Detect which cell encompasses the target text, then output its [X, Y] center coordinate. 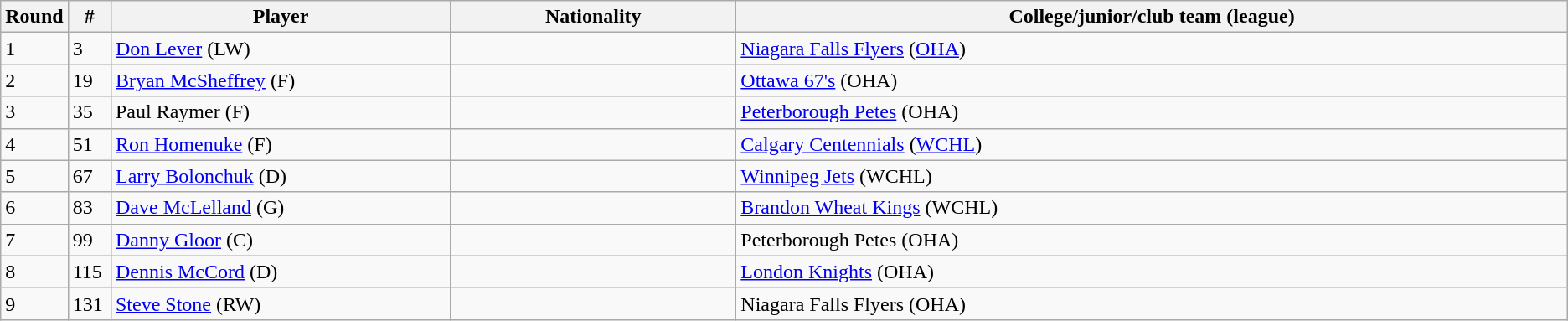
131 [89, 303]
Ron Homenuke (F) [280, 144]
Round [34, 17]
7 [34, 240]
99 [89, 240]
Steve Stone (RW) [280, 303]
83 [89, 208]
Danny Gloor (C) [280, 240]
Player [280, 17]
67 [89, 176]
19 [89, 80]
Winnipeg Jets (WCHL) [1152, 176]
Dave McLelland (G) [280, 208]
4 [34, 144]
Paul Raymer (F) [280, 112]
Bryan McSheffrey (F) [280, 80]
Dennis McCord (D) [280, 272]
35 [89, 112]
Calgary Centennials (WCHL) [1152, 144]
2 [34, 80]
8 [34, 272]
Brandon Wheat Kings (WCHL) [1152, 208]
6 [34, 208]
London Knights (OHA) [1152, 272]
9 [34, 303]
Don Lever (LW) [280, 49]
Nationality [593, 17]
Ottawa 67's (OHA) [1152, 80]
Larry Bolonchuk (D) [280, 176]
115 [89, 272]
College/junior/club team (league) [1152, 17]
5 [34, 176]
1 [34, 49]
# [89, 17]
51 [89, 144]
